Find where the given text appears and provide that cell's center as (x, y) coordinate. 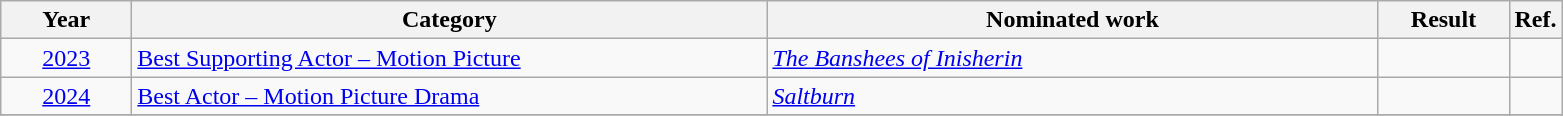
Saltburn (1072, 96)
Category (450, 20)
2023 (66, 58)
Best Actor – Motion Picture Drama (450, 96)
The Banshees of Inisherin (1072, 58)
Result (1444, 20)
2024 (66, 96)
Year (66, 20)
Ref. (1536, 20)
Nominated work (1072, 20)
Best Supporting Actor – Motion Picture (450, 58)
